Locate the cell with the specified text and output its [X, Y] center coordinate. 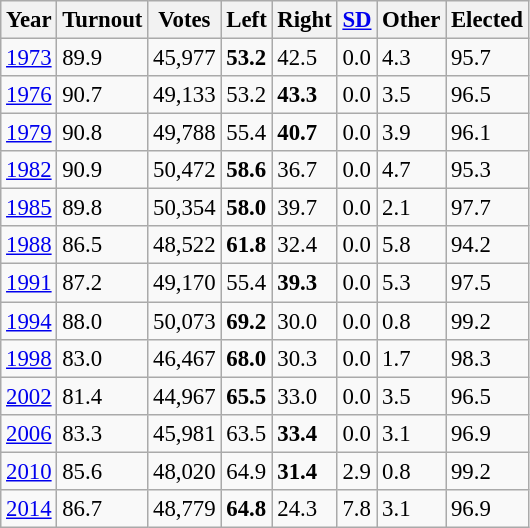
1994 [29, 321]
5.3 [412, 283]
1998 [29, 358]
31.4 [304, 471]
50,472 [184, 170]
85.6 [102, 471]
87.2 [102, 283]
33.4 [304, 433]
81.4 [102, 396]
5.8 [412, 245]
4.3 [412, 58]
83.0 [102, 358]
58.6 [246, 170]
1973 [29, 58]
90.8 [102, 133]
7.8 [357, 509]
97.7 [488, 208]
1976 [29, 95]
39.3 [304, 283]
90.9 [102, 170]
1.7 [412, 358]
40.7 [304, 133]
98.3 [488, 358]
4.7 [412, 170]
61.8 [246, 245]
Right [304, 20]
64.8 [246, 509]
30.3 [304, 358]
1991 [29, 283]
Year [29, 20]
95.7 [488, 58]
48,522 [184, 245]
63.5 [246, 433]
3.9 [412, 133]
2.9 [357, 471]
42.5 [304, 58]
SD [357, 20]
86.7 [102, 509]
49,788 [184, 133]
46,467 [184, 358]
2014 [29, 509]
50,073 [184, 321]
48,779 [184, 509]
95.3 [488, 170]
58.0 [246, 208]
1988 [29, 245]
90.7 [102, 95]
Votes [184, 20]
65.5 [246, 396]
88.0 [102, 321]
1979 [29, 133]
1982 [29, 170]
69.2 [246, 321]
2006 [29, 433]
49,170 [184, 283]
49,133 [184, 95]
48,020 [184, 471]
24.3 [304, 509]
68.0 [246, 358]
2002 [29, 396]
89.9 [102, 58]
2.1 [412, 208]
96.1 [488, 133]
45,981 [184, 433]
36.7 [304, 170]
97.5 [488, 283]
89.8 [102, 208]
39.7 [304, 208]
Elected [488, 20]
45,977 [184, 58]
Left [246, 20]
64.9 [246, 471]
Turnout [102, 20]
50,354 [184, 208]
33.0 [304, 396]
44,967 [184, 396]
1985 [29, 208]
83.3 [102, 433]
30.0 [304, 321]
32.4 [304, 245]
86.5 [102, 245]
2010 [29, 471]
Other [412, 20]
94.2 [488, 245]
43.3 [304, 95]
